Scan for the cell matching the given text and deliver its (x, y) coordinate at center. 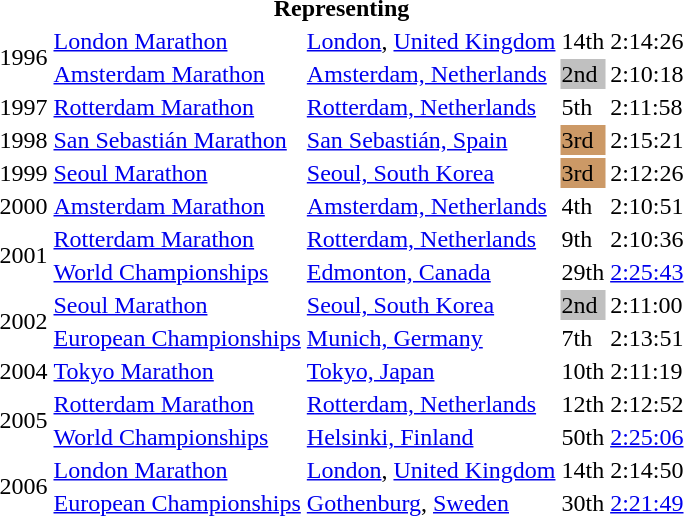
Edmonton, Canada (431, 272)
9th (583, 239)
4th (583, 206)
50th (583, 437)
European Championships (177, 338)
Helsinki, Finland (431, 437)
29th (583, 272)
Munich, Germany (431, 338)
San Sebastián Marathon (177, 140)
Tokyo, Japan (431, 371)
San Sebastián, Spain (431, 140)
Tokyo Marathon (177, 371)
7th (583, 338)
10th (583, 371)
12th (583, 404)
5th (583, 107)
